Scan for the cell matching the given text and deliver its [X, Y] coordinate at center. 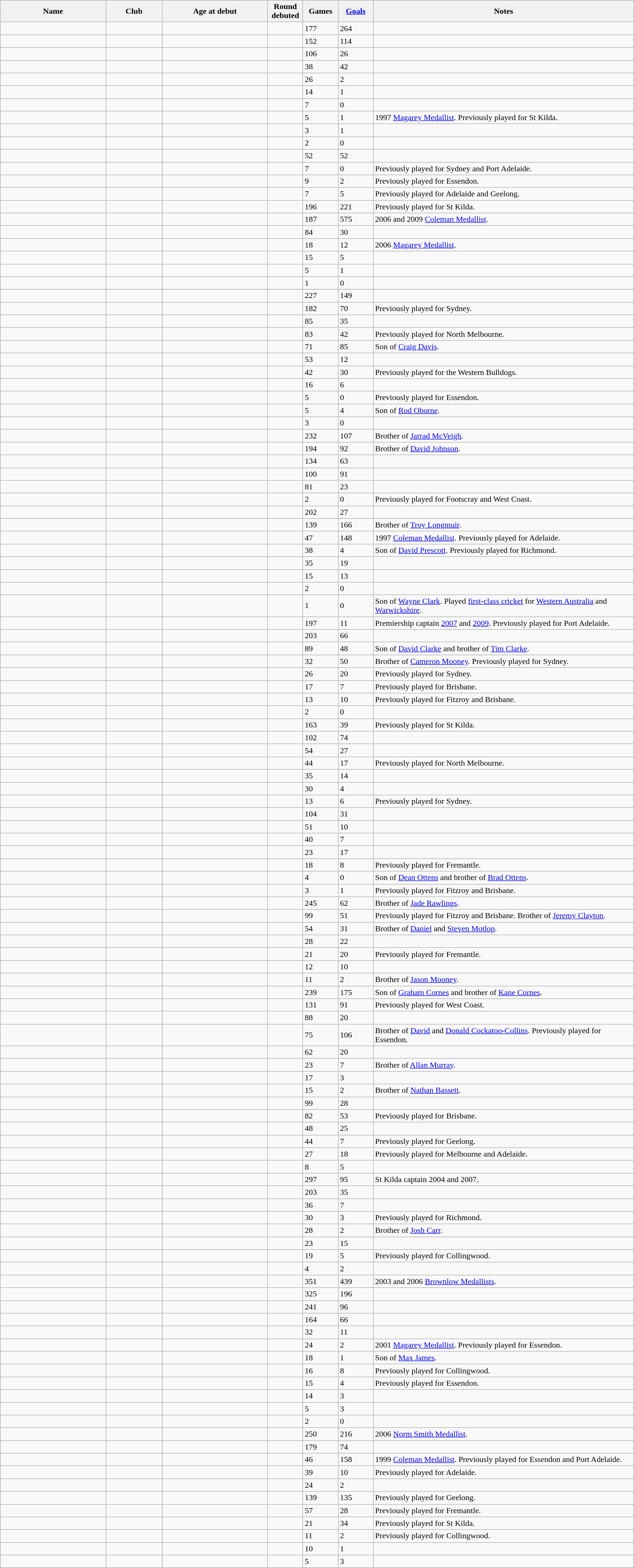
Brother of Josh Carr. [504, 1231]
63 [356, 461]
149 [356, 296]
Son of Max James. [504, 1358]
187 [320, 219]
114 [356, 41]
88 [320, 1018]
104 [320, 814]
Son of Rod Oborne. [504, 410]
202 [320, 512]
82 [320, 1116]
175 [356, 992]
Previously played for the Western Bulldogs. [504, 372]
71 [320, 347]
89 [320, 649]
34 [356, 1523]
107 [356, 436]
194 [320, 449]
148 [356, 537]
297 [320, 1179]
575 [356, 219]
439 [356, 1281]
179 [320, 1447]
Brother of Jason Mooney. [504, 979]
Notes [504, 11]
84 [320, 232]
St Kilda captain 2004 and 2007. [504, 1179]
Son of Wayne Clark. Played first-class cricket for Western Australia and Warwickshire. [504, 606]
152 [320, 41]
134 [320, 461]
25 [356, 1129]
102 [320, 738]
197 [320, 623]
164 [320, 1319]
9 [320, 181]
250 [320, 1434]
Previously played for Adelaide. [504, 1472]
Son of David Prescott. Previously played for Richmond. [504, 550]
239 [320, 992]
Club [134, 11]
131 [320, 1005]
81 [320, 487]
75 [320, 1035]
Premiership captain 2007 and 2009. Previously played for Port Adelaide. [504, 623]
241 [320, 1307]
Games [320, 11]
40 [320, 840]
163 [320, 725]
325 [320, 1294]
Son of David Clarke and brother of Tim Clarke. [504, 649]
96 [356, 1307]
Age at debut [215, 11]
50 [356, 661]
Previously played for Melbourne and Adelaide. [504, 1154]
95 [356, 1179]
Previously played for Adelaide and Geelong. [504, 194]
Brother of Jade Rawlings. [504, 903]
227 [320, 296]
Previously played for West Coast. [504, 1005]
Brother of Nathan Bassett. [504, 1090]
1997 Magarey Medallist. Previously played for St Kilda. [504, 117]
135 [356, 1498]
92 [356, 449]
Son of Dean Ottens and brother of Brad Ottens. [504, 878]
Brother of Jarrad McVeigh. [504, 436]
Brother of Daniel and Steven Motlop. [504, 928]
245 [320, 903]
22 [356, 941]
47 [320, 537]
2003 and 2006 Brownlow Medallists. [504, 1281]
Brother of Cameron Mooney. Previously played for Sydney. [504, 661]
36 [320, 1205]
264 [356, 28]
177 [320, 28]
Brother of David Johnson. [504, 449]
Previously played for Sydney and Port Adelaide. [504, 168]
1997 Coleman Medallist. Previously played for Adelaide. [504, 537]
Previously played for Footscray and West Coast. [504, 499]
83 [320, 334]
Brother of Troy Longmuir. [504, 525]
2006 Norm Smith Medallist. [504, 1434]
351 [320, 1281]
Son of Graham Cornes and brother of Kane Cornes. [504, 992]
57 [320, 1510]
Son of Craig Davis. [504, 347]
2001 Magarey Medallist. Previously played for Essendon. [504, 1345]
166 [356, 525]
221 [356, 207]
Brother of David and Donald Cockatoo-Collins. Previously played for Essendon. [504, 1035]
2006 and 2009 Coleman Medallist. [504, 219]
1999 Coleman Medallist. Previously played for Essendon and Port Adelaide. [504, 1460]
182 [320, 308]
46 [320, 1460]
216 [356, 1434]
100 [320, 474]
Previously played for Fitzroy and Brisbane. Brother of Jeremy Clayton. [504, 916]
Goals [356, 11]
70 [356, 308]
2006 Magarey Medallist. [504, 245]
Name [53, 11]
Round debuted [286, 11]
Previously played for Richmond. [504, 1218]
158 [356, 1460]
Brother of Allan Murray. [504, 1065]
232 [320, 436]
